Identify which cell holds the provided text, then report its [x, y] central coordinate. 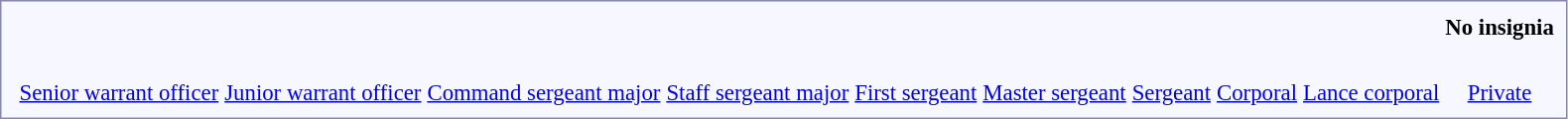
Lance corporal [1372, 92]
Senior warrant officer [119, 92]
Corporal [1257, 92]
First sergeant [916, 92]
Staff sergeant major [758, 92]
Sergeant [1171, 92]
Junior warrant officer [324, 92]
Private [1501, 92]
Master sergeant [1054, 92]
No insignia [1501, 27]
Command sergeant major [544, 92]
